Detect which cell encompasses the target text, then output its (x, y) center coordinate. 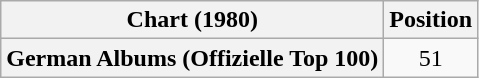
51 (431, 58)
Position (431, 20)
Chart (1980) (192, 20)
German Albums (Offizielle Top 100) (192, 58)
